For the text-containing cell, return its midpoint in [X, Y] coordinate format. 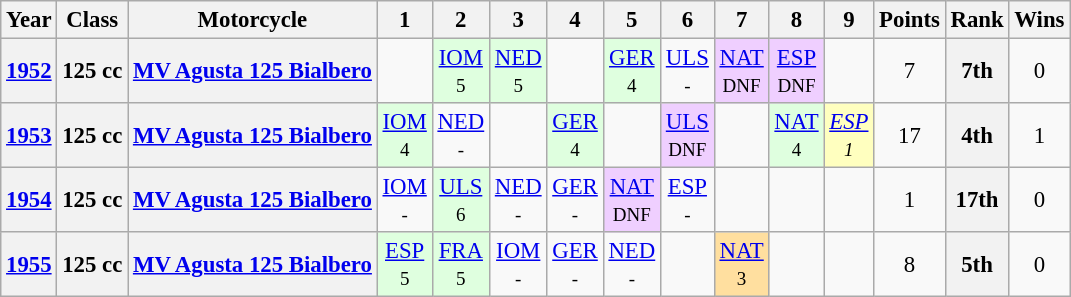
ESP5 [404, 264]
1955 [29, 264]
2 [460, 20]
7th [977, 72]
NED5 [518, 72]
IOM5 [460, 72]
ULSDNF [688, 136]
Year [29, 20]
Points [910, 20]
Wins [1040, 20]
17th [977, 200]
1954 [29, 200]
ESPDNF [796, 72]
Class [92, 20]
IOM4 [404, 136]
ESP1 [849, 136]
ULS- [688, 72]
5th [977, 264]
4 [575, 20]
9 [849, 20]
3 [518, 20]
Motorcycle [253, 20]
ULS6 [460, 200]
ESP- [688, 200]
NAT4 [796, 136]
6 [688, 20]
FRA5 [460, 264]
4th [977, 136]
17 [910, 136]
5 [632, 20]
NAT3 [742, 264]
1952 [29, 72]
1953 [29, 136]
Rank [977, 20]
